Capture the cell that displays the provided text and extract its [x, y] central coordinate. 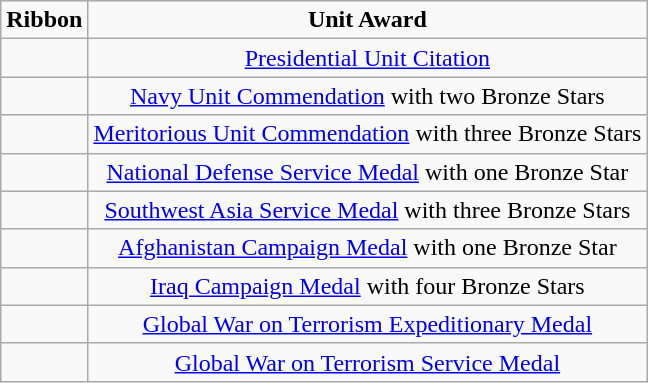
Iraq Campaign Medal with four Bronze Stars [368, 286]
Southwest Asia Service Medal with three Bronze Stars [368, 210]
Afghanistan Campaign Medal with one Bronze Star [368, 248]
Presidential Unit Citation [368, 58]
National Defense Service Medal with one Bronze Star [368, 172]
Navy Unit Commendation with two Bronze Stars [368, 96]
Ribbon [44, 20]
Global War on Terrorism Expeditionary Medal [368, 324]
Global War on Terrorism Service Medal [368, 362]
Meritorious Unit Commendation with three Bronze Stars [368, 134]
Unit Award [368, 20]
